Locate the cell with the specified text and output its (X, Y) center coordinate. 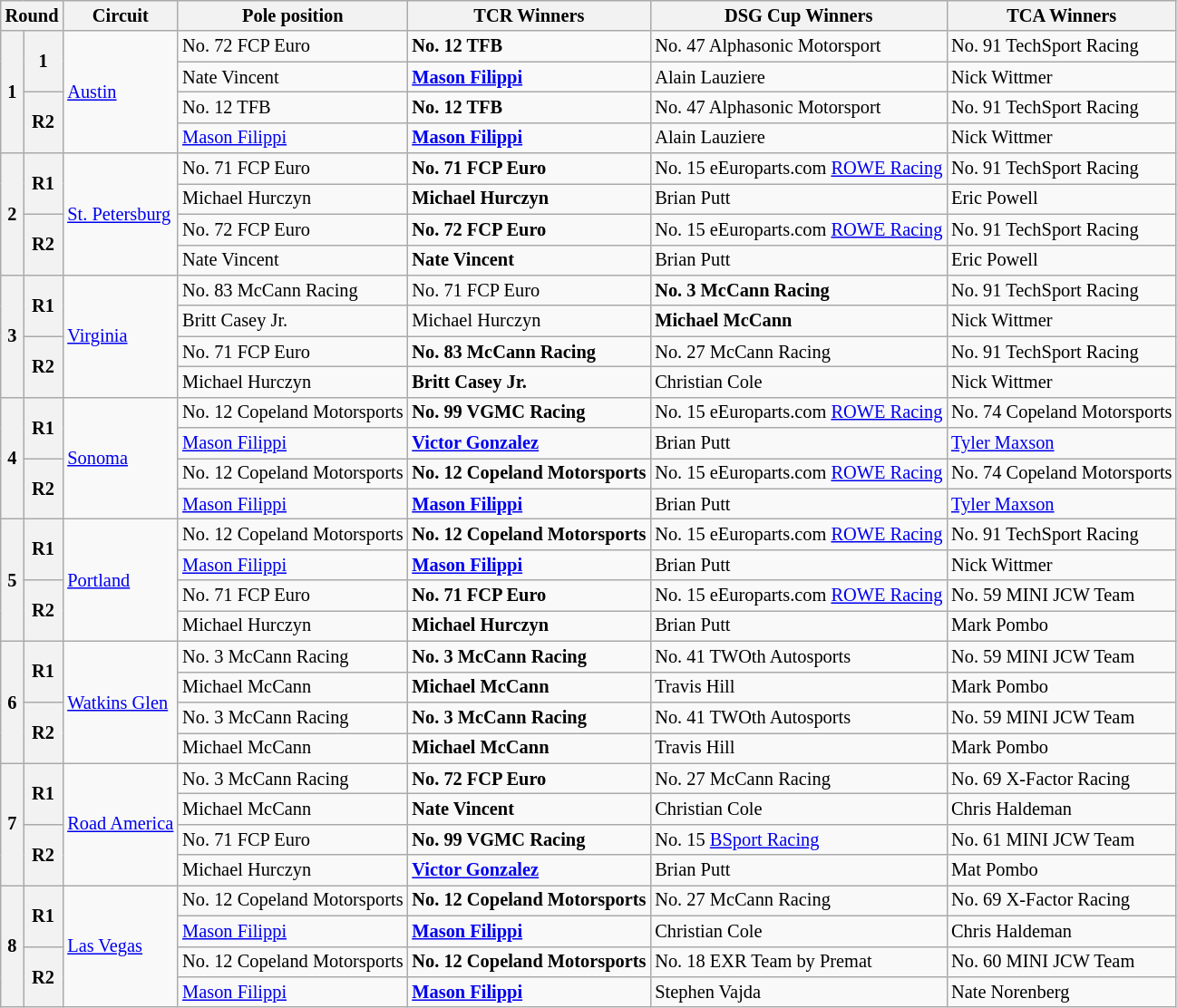
6 (13, 702)
2 (13, 214)
4 (13, 459)
Virginia (120, 335)
Nate Norenberg (1061, 992)
7 (13, 825)
Road America (120, 825)
Portland (120, 580)
No. 15 BSport Racing (798, 839)
No. 60 MINI JCW Team (1061, 962)
Watkins Glen (120, 702)
Stephen Vajda (798, 992)
Mat Pombo (1061, 870)
5 (13, 580)
Austin (120, 92)
St. Petersburg (120, 214)
Circuit (120, 15)
8 (13, 946)
TCA Winners (1061, 15)
Las Vegas (120, 946)
Round (33, 15)
TCR Winners (529, 15)
Pole position (292, 15)
No. 18 EXR Team by Premat (798, 962)
Sonoma (120, 459)
3 (13, 335)
DSG Cup Winners (798, 15)
No. 61 MINI JCW Team (1061, 839)
